Pinpoint the cell where the given text exists, returning its [X, Y] midpoint coordinate. 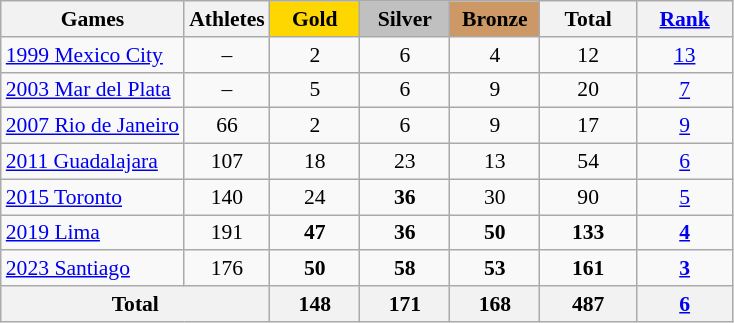
Silver [405, 19]
47 [315, 233]
Bronze [495, 19]
18 [315, 162]
12 [588, 55]
90 [588, 197]
107 [227, 162]
54 [588, 162]
58 [405, 269]
17 [588, 126]
24 [315, 197]
66 [227, 126]
2019 Lima [92, 233]
3 [684, 269]
2023 Santiago [92, 269]
Athletes [227, 19]
2011 Guadalajara [92, 162]
30 [495, 197]
Gold [315, 19]
148 [315, 304]
7 [684, 90]
2015 Toronto [92, 197]
168 [495, 304]
487 [588, 304]
133 [588, 233]
20 [588, 90]
191 [227, 233]
Rank [684, 19]
53 [495, 269]
2007 Rio de Janeiro [92, 126]
2003 Mar del Plata [92, 90]
1999 Mexico City [92, 55]
140 [227, 197]
176 [227, 269]
23 [405, 162]
161 [588, 269]
Games [92, 19]
171 [405, 304]
